Pinpoint the cell where the given text exists, returning its (X, Y) midpoint coordinate. 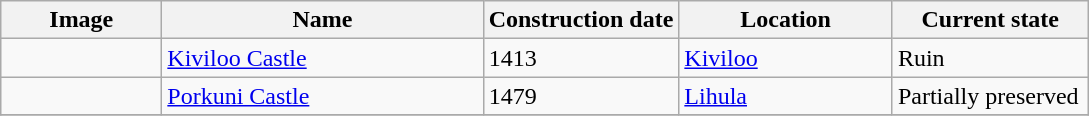
Kiviloo Castle (322, 58)
Ruin (990, 58)
Lihula (786, 96)
Partially preserved (990, 96)
Kiviloo (786, 58)
1479 (581, 96)
Porkuni Castle (322, 96)
Current state (990, 20)
Construction date (581, 20)
1413 (581, 58)
Image (82, 20)
Name (322, 20)
Location (786, 20)
